Detect which cell encompasses the target text, then output its [x, y] center coordinate. 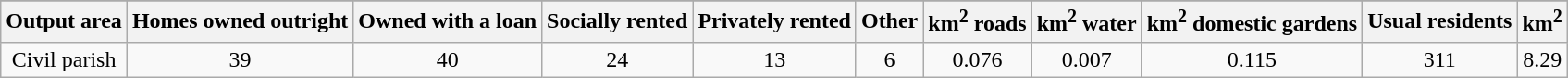
311 [1439, 59]
0.076 [977, 59]
0.115 [1252, 59]
Socially rented [618, 22]
km2 water [1086, 22]
Owned with a loan [448, 22]
Output area [65, 22]
39 [240, 59]
13 [775, 59]
km2 roads [977, 22]
0.007 [1086, 59]
24 [618, 59]
Civil parish [65, 59]
km2 [1542, 22]
Homes owned outright [240, 22]
40 [448, 59]
Privately rented [775, 22]
8.29 [1542, 59]
6 [889, 59]
Usual residents [1439, 22]
Other [889, 22]
km2 domestic gardens [1252, 22]
